Detect which cell encompasses the target text, then output its [X, Y] center coordinate. 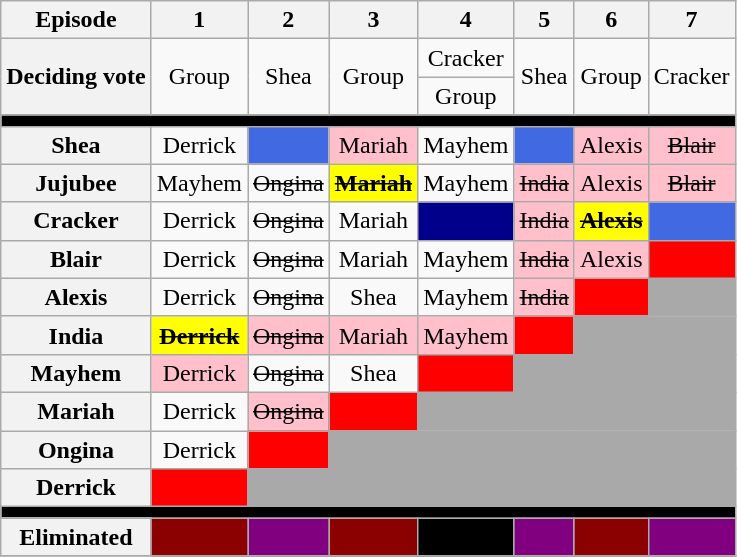
1 [199, 20]
Jujubee [76, 183]
Deciding vote [76, 77]
4 [466, 20]
3 [373, 20]
6 [611, 20]
Episode [76, 20]
2 [289, 20]
Eliminated [76, 537]
5 [544, 20]
7 [692, 20]
